Identify which cell holds the provided text, then report its [x, y] central coordinate. 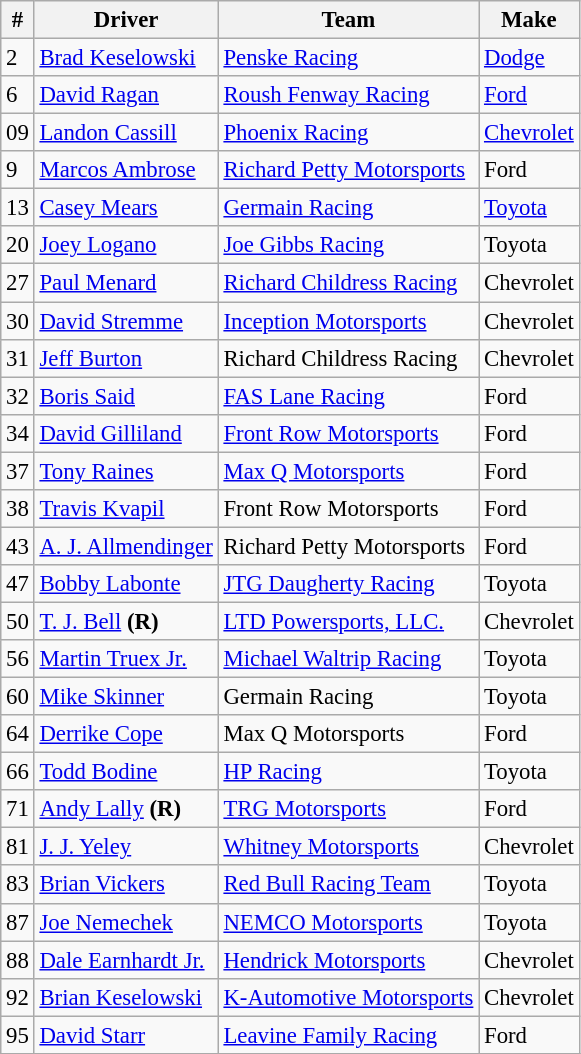
Jeff Burton [126, 358]
Roush Fenway Racing [348, 95]
Dale Earnhardt Jr. [126, 960]
David Ragan [126, 95]
32 [18, 396]
Joe Gibbs Racing [348, 245]
95 [18, 1035]
TRG Motorsports [348, 809]
Casey Mears [126, 208]
Martin Truex Jr. [126, 659]
Joe Nemechek [126, 922]
81 [18, 847]
Team [348, 20]
Landon Cassill [126, 133]
Boris Said [126, 396]
Phoenix Racing [348, 133]
Dodge [529, 58]
47 [18, 584]
31 [18, 358]
9 [18, 170]
Tony Raines [126, 471]
Inception Motorsports [348, 321]
Whitney Motorsports [348, 847]
50 [18, 621]
T. J. Bell (R) [126, 621]
A. J. Allmendinger [126, 546]
LTD Powersports, LLC. [348, 621]
71 [18, 809]
Leavine Family Racing [348, 1035]
FAS Lane Racing [348, 396]
Hendrick Motorsports [348, 960]
Penske Racing [348, 58]
Mike Skinner [126, 697]
20 [18, 245]
56 [18, 659]
JTG Daugherty Racing [348, 584]
HP Racing [348, 772]
Make [529, 20]
David Starr [126, 1035]
Paul Menard [126, 283]
J. J. Yeley [126, 847]
66 [18, 772]
NEMCO Motorsports [348, 922]
64 [18, 734]
88 [18, 960]
60 [18, 697]
6 [18, 95]
Driver [126, 20]
2 [18, 58]
Michael Waltrip Racing [348, 659]
37 [18, 471]
Red Bull Racing Team [348, 885]
Todd Bodine [126, 772]
Brad Keselowski [126, 58]
09 [18, 133]
83 [18, 885]
Andy Lally (R) [126, 809]
Joey Logano [126, 245]
87 [18, 922]
Derrike Cope [126, 734]
Brian Vickers [126, 885]
Marcos Ambrose [126, 170]
27 [18, 283]
David Gilliland [126, 433]
Brian Keselowski [126, 997]
38 [18, 509]
Bobby Labonte [126, 584]
34 [18, 433]
David Stremme [126, 321]
13 [18, 208]
43 [18, 546]
30 [18, 321]
92 [18, 997]
K-Automotive Motorsports [348, 997]
# [18, 20]
Travis Kvapil [126, 509]
